From the cell containing the given text, extract its center point as (x, y) coordinate. 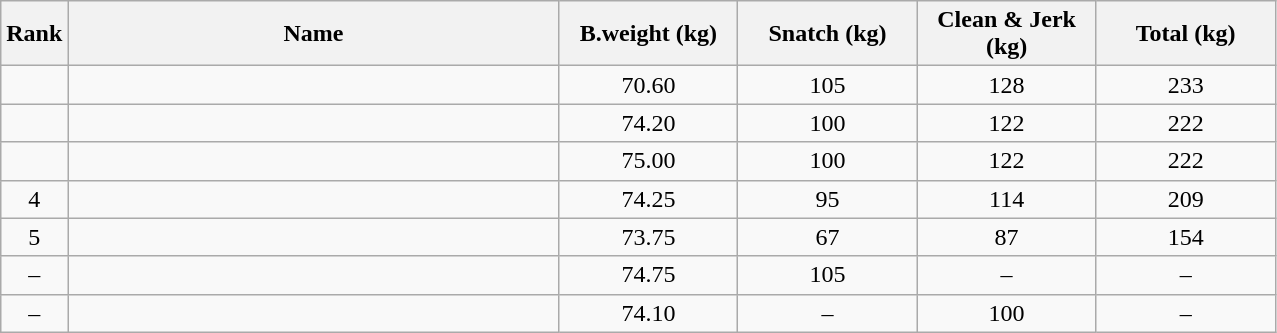
B.weight (kg) (648, 34)
Name (314, 34)
114 (1006, 199)
95 (828, 199)
209 (1186, 199)
70.60 (648, 85)
Snatch (kg) (828, 34)
233 (1186, 85)
128 (1006, 85)
74.10 (648, 313)
73.75 (648, 237)
Total (kg) (1186, 34)
Clean & Jerk (kg) (1006, 34)
4 (34, 199)
Rank (34, 34)
74.20 (648, 123)
5 (34, 237)
74.25 (648, 199)
67 (828, 237)
87 (1006, 237)
75.00 (648, 161)
154 (1186, 237)
74.75 (648, 275)
